Output the (x, y) coordinate of the center of the cell containing the given text.  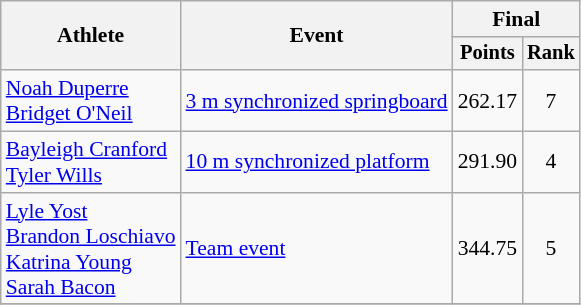
4 (551, 162)
Noah Duperre Bridget O'Neil (91, 100)
Bayleigh Cranford Tyler Wills (91, 162)
Rank (551, 54)
Lyle YostBrandon LoschiavoKatrina YoungSarah Bacon (91, 249)
Athlete (91, 36)
Team event (317, 249)
291.90 (488, 162)
10 m synchronized platform (317, 162)
Final (516, 19)
344.75 (488, 249)
262.17 (488, 100)
5 (551, 249)
7 (551, 100)
Points (488, 54)
3 m synchronized springboard (317, 100)
Event (317, 36)
